Pinpoint the cell where the given text exists, returning its [X, Y] midpoint coordinate. 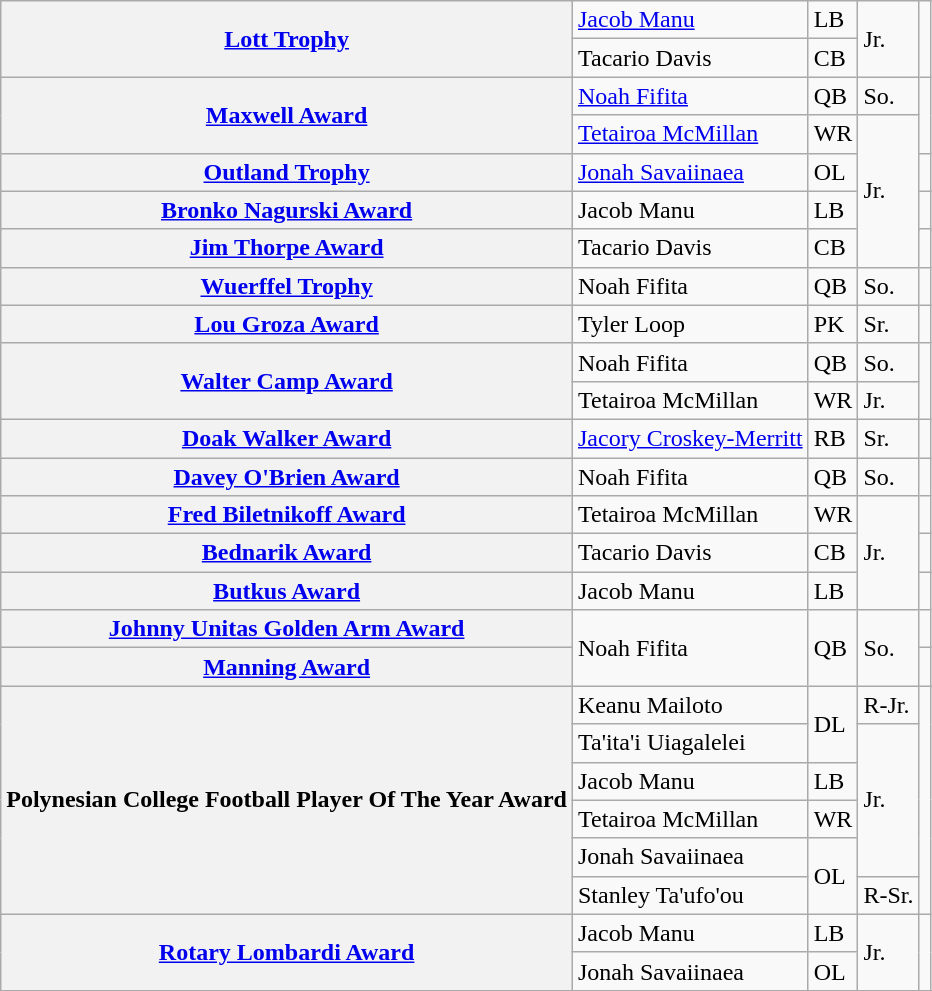
Wuerffel Trophy [287, 286]
Lott Trophy [287, 39]
Tyler Loop [690, 324]
Outland Trophy [287, 172]
Ta'ita'i Uiagalelei [690, 743]
Maxwell Award [287, 115]
Bednarik Award [287, 553]
RB [833, 438]
Keanu Mailoto [690, 705]
Polynesian College Football Player Of The Year Award [287, 800]
PK [833, 324]
Bronko Nagurski Award [287, 210]
Doak Walker Award [287, 438]
Manning Award [287, 667]
Johnny Unitas Golden Arm Award [287, 629]
R-Jr. [888, 705]
R-Sr. [888, 895]
Rotary Lombardi Award [287, 952]
Stanley Ta'ufo'ou [690, 895]
Butkus Award [287, 591]
Jim Thorpe Award [287, 248]
Walter Camp Award [287, 381]
DL [833, 724]
Fred Biletnikoff Award [287, 515]
Davey O'Brien Award [287, 477]
Jacory Croskey-Merritt [690, 438]
Lou Groza Award [287, 324]
